Search for the cell housing the specified text and yield its (X, Y) center coordinate. 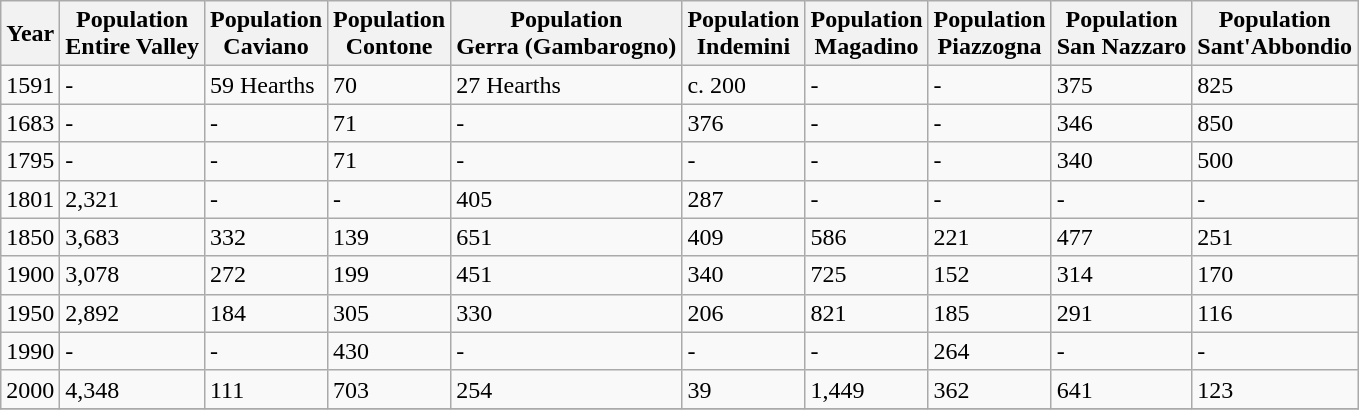
152 (990, 275)
825 (1275, 85)
586 (866, 237)
850 (1275, 123)
821 (866, 313)
1950 (30, 313)
1900 (30, 275)
703 (390, 389)
651 (566, 237)
2000 (30, 389)
185 (990, 313)
27 Hearths (566, 85)
116 (1275, 313)
3,078 (132, 275)
3,683 (132, 237)
477 (1122, 237)
1850 (30, 237)
111 (266, 389)
272 (266, 275)
641 (1122, 389)
2,321 (132, 199)
221 (990, 237)
Population Entire Valley (132, 34)
184 (266, 313)
1990 (30, 351)
375 (1122, 85)
287 (744, 199)
1801 (30, 199)
Population Contone (390, 34)
Population Gerra (Gambarogno) (566, 34)
409 (744, 237)
Population Magadino (866, 34)
330 (566, 313)
2,892 (132, 313)
305 (390, 313)
1591 (30, 85)
430 (390, 351)
Population Sant'Abbondio (1275, 34)
254 (566, 389)
Population Piazzogna (990, 34)
170 (1275, 275)
314 (1122, 275)
500 (1275, 161)
346 (1122, 123)
39 (744, 389)
59 Hearths (266, 85)
451 (566, 275)
206 (744, 313)
1683 (30, 123)
Year (30, 34)
725 (866, 275)
4,348 (132, 389)
332 (266, 237)
376 (744, 123)
199 (390, 275)
1795 (30, 161)
c. 200 (744, 85)
405 (566, 199)
139 (390, 237)
Population Indemini (744, 34)
Population San Nazzaro (1122, 34)
251 (1275, 237)
1,449 (866, 389)
362 (990, 389)
123 (1275, 389)
291 (1122, 313)
70 (390, 85)
Population Caviano (266, 34)
264 (990, 351)
